For the text-containing cell, return its midpoint in (X, Y) coordinate format. 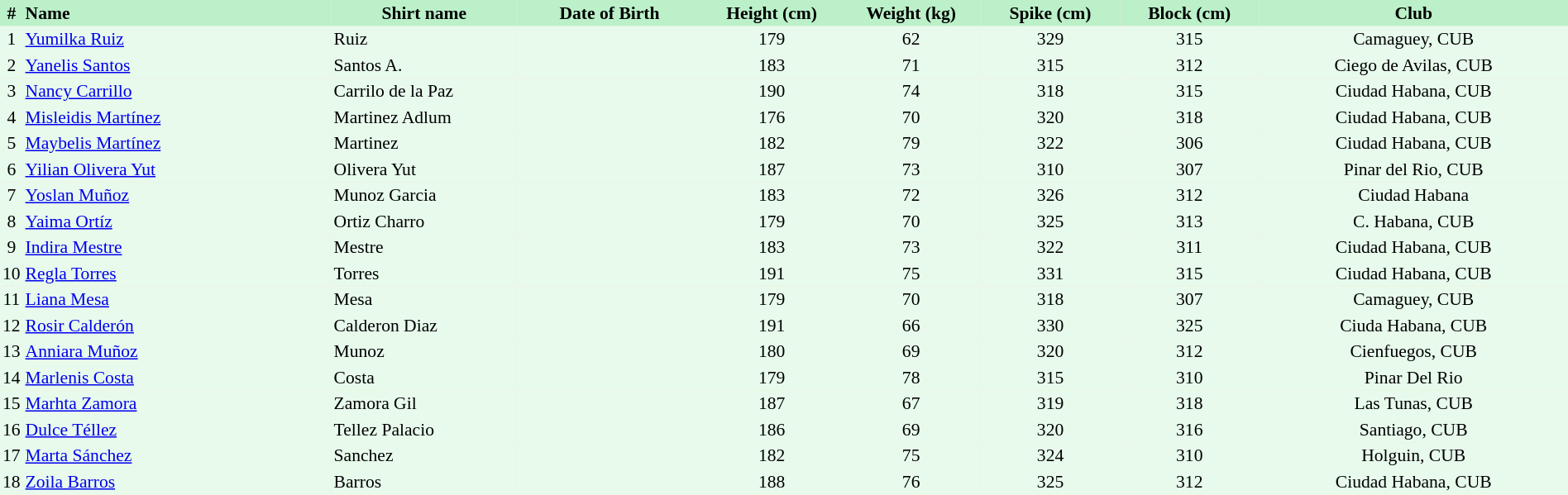
12 (12, 326)
Yilian Olivera Yut (177, 169)
Name (177, 13)
330 (1050, 326)
13 (12, 352)
306 (1189, 144)
176 (772, 117)
15 (12, 403)
14 (12, 378)
79 (911, 144)
72 (911, 195)
Block (cm) (1189, 13)
Zamora Gil (424, 403)
Yaima Ortíz (177, 221)
Ciego de Avilas, CUB (1413, 65)
316 (1189, 430)
Regla Torres (177, 274)
18 (12, 482)
Date of Birth (610, 13)
188 (772, 482)
Spike (cm) (1050, 13)
Marhta Zamora (177, 403)
67 (911, 403)
180 (772, 352)
Misleidis Martínez (177, 117)
74 (911, 91)
319 (1050, 403)
Olivera Yut (424, 169)
66 (911, 326)
2 (12, 65)
Munoz (424, 352)
Dulce Téllez (177, 430)
9 (12, 248)
Zoila Barros (177, 482)
1 (12, 40)
16 (12, 430)
Ciuda Habana, CUB (1413, 326)
Liana Mesa (177, 299)
Holguin, CUB (1413, 456)
17 (12, 456)
Weight (kg) (911, 13)
Mestre (424, 248)
Pinar del Rio, CUB (1413, 169)
Pinar Del Rio (1413, 378)
Ortiz Charro (424, 221)
Calderon Diaz (424, 326)
326 (1050, 195)
10 (12, 274)
Torres (424, 274)
Ruiz (424, 40)
Indira Mestre (177, 248)
186 (772, 430)
Martinez Adlum (424, 117)
Martinez (424, 144)
11 (12, 299)
Club (1413, 13)
Shirt name (424, 13)
Anniara Muñoz (177, 352)
Mesa (424, 299)
Maybelis Martínez (177, 144)
311 (1189, 248)
8 (12, 221)
313 (1189, 221)
Costa (424, 378)
5 (12, 144)
Yumilka Ruiz (177, 40)
62 (911, 40)
331 (1050, 274)
Sanchez (424, 456)
Nancy Carrillo (177, 91)
Carrilo de la Paz (424, 91)
Height (cm) (772, 13)
76 (911, 482)
Las Tunas, CUB (1413, 403)
Rosir Calderón (177, 326)
4 (12, 117)
Munoz Garcia (424, 195)
71 (911, 65)
Marta Sánchez (177, 456)
Cienfuegos, CUB (1413, 352)
190 (772, 91)
Ciudad Habana (1413, 195)
7 (12, 195)
Santos A. (424, 65)
# (12, 13)
78 (911, 378)
Yoslan Muñoz (177, 195)
3 (12, 91)
6 (12, 169)
Tellez Palacio (424, 430)
C. Habana, CUB (1413, 221)
Marlenis Costa (177, 378)
Barros (424, 482)
324 (1050, 456)
329 (1050, 40)
Santiago, CUB (1413, 430)
Yanelis Santos (177, 65)
